Pinpoint the cell where the given text exists, returning its (x, y) midpoint coordinate. 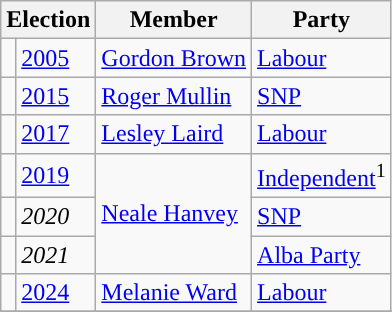
Neale Hanvey (174, 214)
2017 (56, 134)
Lesley Laird (174, 134)
Melanie Ward (174, 293)
Roger Mullin (174, 96)
Party (322, 20)
2021 (56, 255)
2015 (56, 96)
Independent1 (322, 176)
2024 (56, 293)
Member (174, 20)
2005 (56, 58)
2019 (56, 176)
2020 (56, 217)
Gordon Brown (174, 58)
Election (48, 20)
Alba Party (322, 255)
